Return the [X, Y] coordinate for the center point of the cell that contains the specified text.  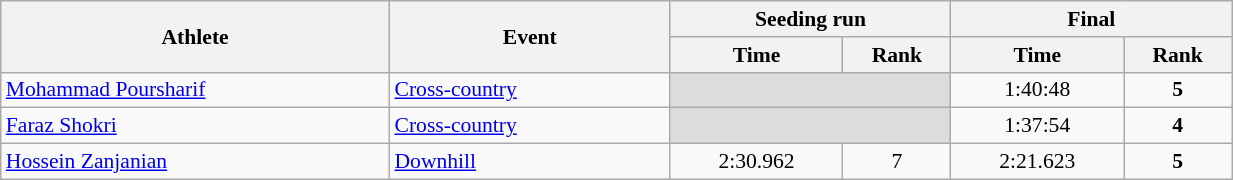
1:37:54 [1038, 126]
Athlete [196, 36]
2:21.623 [1038, 162]
4 [1178, 126]
Hossein Zanjanian [196, 162]
7 [897, 162]
Event [530, 36]
Mohammad Poursharif [196, 90]
1:40:48 [1038, 90]
Faraz Shokri [196, 126]
Seeding run [810, 19]
2:30.962 [756, 162]
Final [1092, 19]
Downhill [530, 162]
